Scan for the cell matching the given text and deliver its (x, y) coordinate at center. 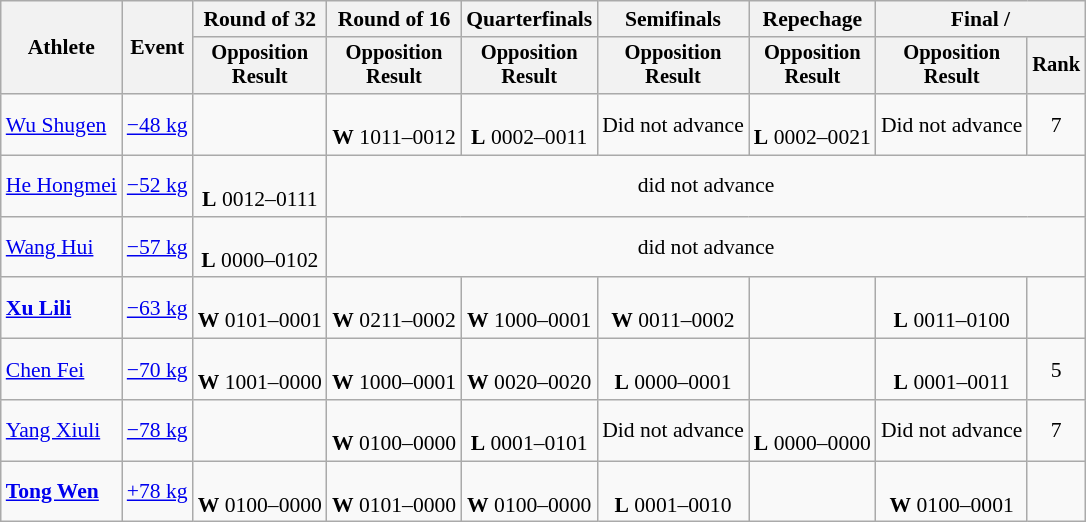
Athlete (62, 48)
Round of 32 (260, 19)
Wang Hui (62, 248)
−57 kg (158, 248)
L 0000–0102 (260, 248)
W 0211–0002 (394, 308)
Repechage (812, 19)
5 (1056, 370)
−63 kg (158, 308)
L 0002–0011 (529, 124)
L 0001–0011 (952, 370)
Final / (980, 19)
−78 kg (158, 430)
W 0011–0002 (673, 308)
W 0101–0001 (260, 308)
Quarterfinals (529, 19)
W 1011–0012 (394, 124)
L 0012–0111 (260, 186)
L 0001–0010 (673, 492)
−52 kg (158, 186)
Wu Shugen (62, 124)
Rank (1056, 66)
L 0000–0000 (812, 430)
W 0020–0020 (529, 370)
He Hongmei (62, 186)
Chen Fei (62, 370)
Yang Xiuli (62, 430)
−48 kg (158, 124)
L 0002–0021 (812, 124)
−70 kg (158, 370)
Event (158, 48)
Semifinals (673, 19)
Xu Lili (62, 308)
L 0000–0001 (673, 370)
W 1001–0000 (260, 370)
W 0100–0001 (952, 492)
Round of 16 (394, 19)
L 0001–0101 (529, 430)
+78 kg (158, 492)
L 0011–0100 (952, 308)
W 0101–0000 (394, 492)
Tong Wen (62, 492)
